Scan for the cell matching the given text and deliver its [x, y] coordinate at center. 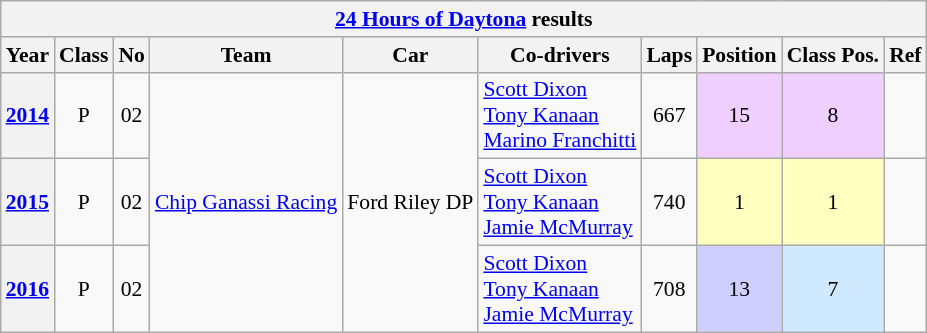
Laps [669, 55]
667 [669, 116]
740 [669, 202]
13 [739, 290]
Co-drivers [560, 55]
Chip Ganassi Racing [246, 202]
Team [246, 55]
Year [28, 55]
2015 [28, 202]
2014 [28, 116]
Position [739, 55]
No [132, 55]
Ref [905, 55]
Scott Dixon Tony Kanaan Marino Franchitti [560, 116]
708 [669, 290]
Class Pos. [833, 55]
8 [833, 116]
15 [739, 116]
Ford Riley DP [410, 202]
24 Hours of Daytona results [464, 19]
Car [410, 55]
2016 [28, 290]
Class [84, 55]
7 [833, 290]
